Capture the cell that displays the provided text and extract its (X, Y) central coordinate. 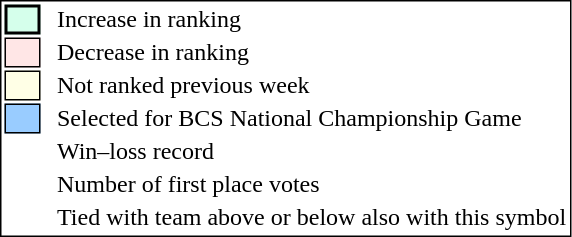
Number of first place votes (312, 185)
Win–loss record (312, 151)
Selected for BCS National Championship Game (312, 119)
Decrease in ranking (312, 53)
Increase in ranking (312, 19)
Tied with team above or below also with this symbol (312, 217)
Not ranked previous week (312, 85)
